Identify which cell holds the provided text, then report its (x, y) central coordinate. 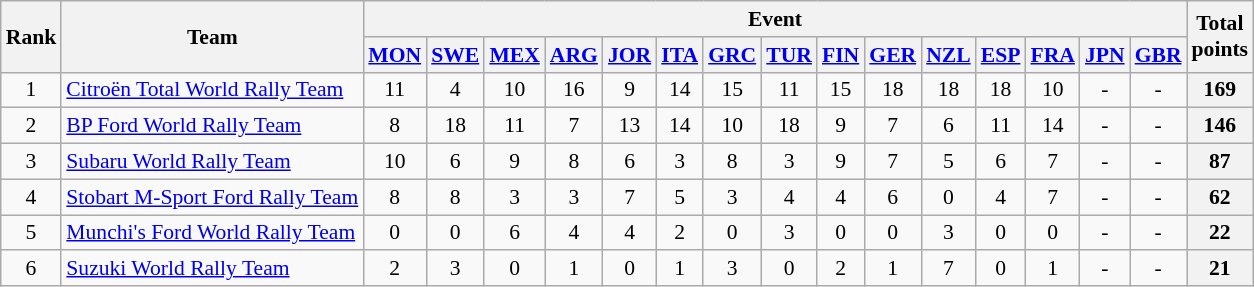
JPN (1105, 55)
Event (774, 19)
BP Ford World Rally Team (212, 126)
Rank (32, 36)
ITA (680, 55)
Subaru World Rally Team (212, 162)
Citroën Total World Rally Team (212, 90)
TUR (789, 55)
GER (892, 55)
Stobart M-Sport Ford Rally Team (212, 197)
Suzuki World Rally Team (212, 269)
22 (1220, 233)
62 (1220, 197)
MON (394, 55)
ARG (574, 55)
Totalpoints (1220, 36)
FRA (1052, 55)
FIN (840, 55)
GRC (732, 55)
ESP (1001, 55)
GBR (1158, 55)
87 (1220, 162)
21 (1220, 269)
16 (574, 90)
MEX (514, 55)
SWE (455, 55)
JOR (630, 55)
169 (1220, 90)
146 (1220, 126)
NZL (948, 55)
Team (212, 36)
Munchi's Ford World Rally Team (212, 233)
13 (630, 126)
